Return [x, y] of the center of cell containing provided text 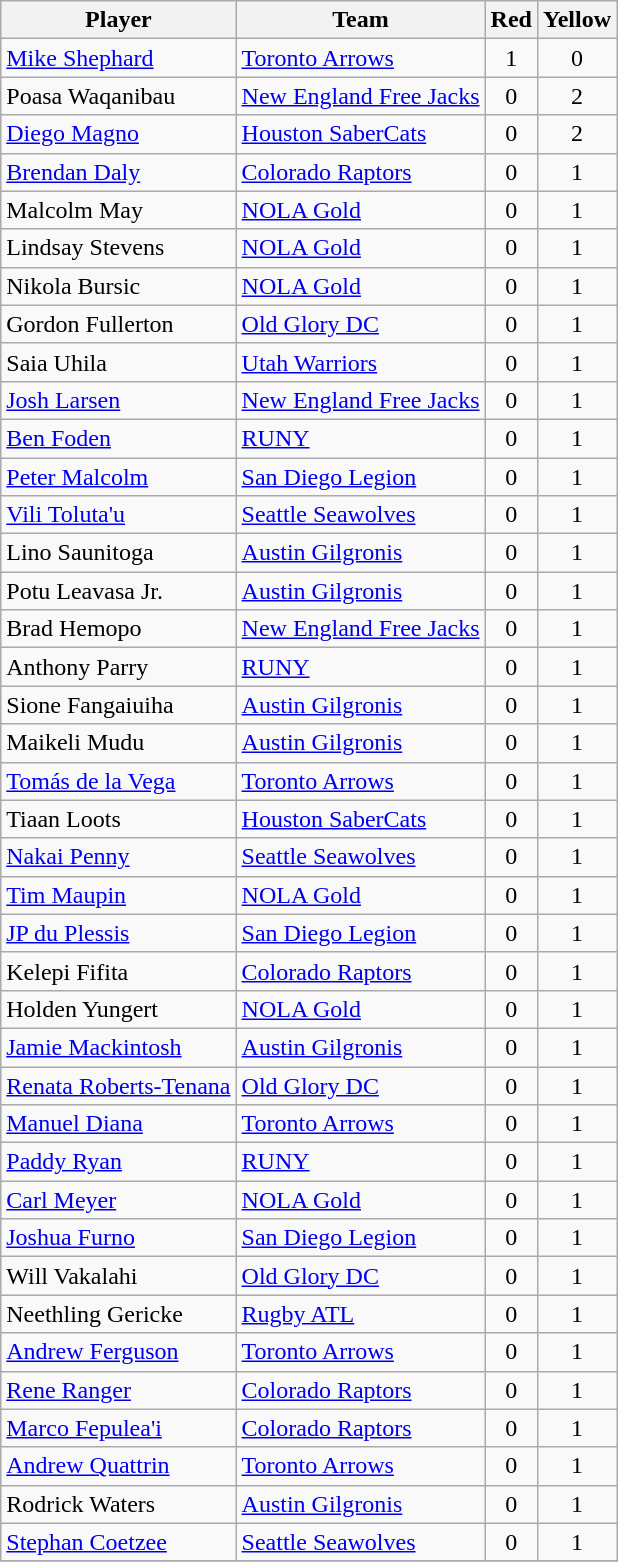
Jamie Mackintosh [118, 1047]
Peter Malcolm [118, 477]
Potu Leavasa Jr. [118, 591]
Gordon Fullerton [118, 324]
Stephan Coetzee [118, 1542]
Malcolm May [118, 210]
Saia Uhila [118, 362]
Kelepi Fifita [118, 971]
Nikola Bursic [118, 286]
Tiaan Loots [118, 819]
Manuel Diana [118, 1124]
Rodrick Waters [118, 1504]
JP du Plessis [118, 933]
Team [360, 20]
Will Vakalahi [118, 1276]
Vili Toluta'u [118, 515]
Ben Foden [118, 438]
Renata Roberts-Tenana [118, 1085]
Red [511, 20]
Andrew Quattrin [118, 1466]
Neethling Gericke [118, 1314]
Sione Fangaiuiha [118, 705]
Maikeli Mudu [118, 743]
Brendan Daly [118, 172]
Tim Maupin [118, 895]
Anthony Parry [118, 667]
Lino Saunitoga [118, 553]
Andrew Ferguson [118, 1352]
Marco Fepulea'i [118, 1428]
Poasa Waqanibau [118, 96]
Carl Meyer [118, 1200]
Tomás de la Vega [118, 781]
Diego Magno [118, 134]
Utah Warriors [360, 362]
Josh Larsen [118, 400]
Holden Yungert [118, 1009]
Rene Ranger [118, 1390]
Joshua Furno [118, 1238]
Brad Hemopo [118, 629]
Yellow [576, 20]
Rugby ATL [360, 1314]
Lindsay Stevens [118, 248]
Nakai Penny [118, 857]
Paddy Ryan [118, 1162]
Player [118, 20]
Mike Shephard [118, 58]
